For the text-containing cell, return its midpoint in [X, Y] coordinate format. 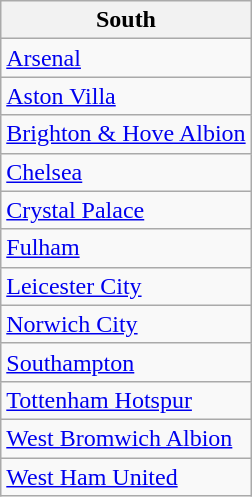
Southampton [126, 362]
Brighton & Hove Albion [126, 134]
South [126, 20]
Leicester City [126, 286]
Arsenal [126, 58]
Crystal Palace [126, 210]
Chelsea [126, 172]
West Bromwich Albion [126, 438]
Fulham [126, 248]
Norwich City [126, 324]
Aston Villa [126, 96]
Tottenham Hotspur [126, 400]
West Ham United [126, 477]
